Scan for the cell matching the given text and deliver its (x, y) coordinate at center. 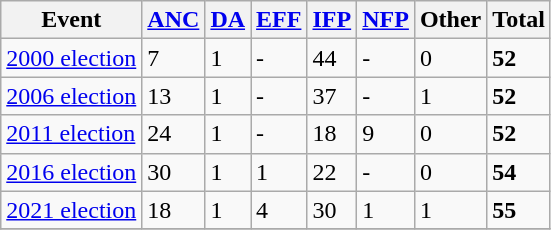
2016 election (72, 172)
IFP (332, 20)
9 (386, 134)
4 (279, 210)
44 (332, 58)
2021 election (72, 210)
7 (174, 58)
EFF (279, 20)
22 (332, 172)
Other (450, 20)
54 (519, 172)
37 (332, 96)
Total (519, 20)
2000 election (72, 58)
NFP (386, 20)
55 (519, 210)
DA (228, 20)
2011 election (72, 134)
2006 election (72, 96)
24 (174, 134)
Event (72, 20)
ANC (174, 20)
13 (174, 96)
